Output the [x, y] coordinate of the center of the cell containing the given text.  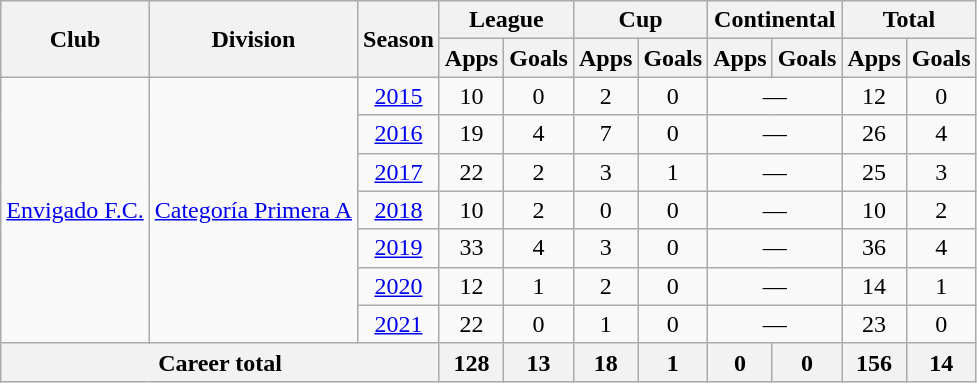
26 [874, 134]
7 [605, 134]
2016 [399, 134]
League [506, 20]
Cup [640, 20]
2015 [399, 96]
156 [874, 362]
19 [471, 134]
33 [471, 248]
Career total [220, 362]
Season [399, 39]
Total [909, 20]
23 [874, 324]
13 [539, 362]
18 [605, 362]
36 [874, 248]
25 [874, 172]
Continental [775, 20]
128 [471, 362]
2019 [399, 248]
Club [75, 39]
Categoría Primera A [253, 210]
2020 [399, 286]
Envigado F.C. [75, 210]
Division [253, 39]
2021 [399, 324]
2018 [399, 210]
2017 [399, 172]
